For the text-containing cell, return its midpoint in [x, y] coordinate format. 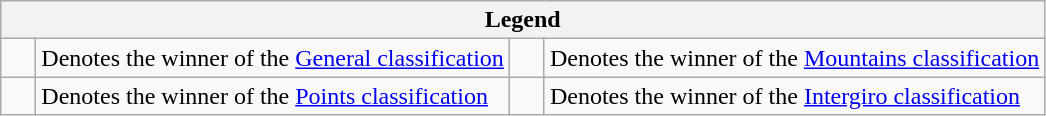
Denotes the winner of the Mountains classification [794, 58]
Denotes the winner of the General classification [273, 58]
Denotes the winner of the Points classification [273, 96]
Legend [523, 20]
Denotes the winner of the Intergiro classification [794, 96]
